Return [X, Y] of the center of cell containing provided text 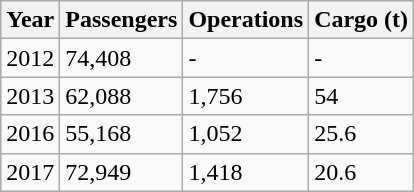
74,408 [122, 58]
Operations [246, 20]
25.6 [362, 134]
2016 [30, 134]
1,756 [246, 96]
62,088 [122, 96]
Year [30, 20]
Passengers [122, 20]
55,168 [122, 134]
Cargo (t) [362, 20]
72,949 [122, 172]
20.6 [362, 172]
2017 [30, 172]
1,418 [246, 172]
1,052 [246, 134]
2013 [30, 96]
54 [362, 96]
2012 [30, 58]
